Scan for the cell matching the given text and deliver its [x, y] coordinate at center. 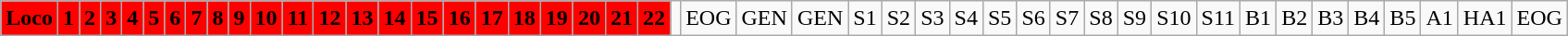
B1 [1258, 18]
S1 [865, 18]
S4 [966, 18]
5 [154, 18]
12 [329, 18]
S11 [1218, 18]
1 [68, 18]
Loco [30, 18]
S9 [1134, 18]
S2 [898, 18]
A1 [1439, 18]
8 [218, 18]
S7 [1067, 18]
20 [588, 18]
22 [653, 18]
16 [459, 18]
HA1 [1485, 18]
15 [427, 18]
3 [111, 18]
S6 [1033, 18]
S8 [1101, 18]
B4 [1367, 18]
S3 [932, 18]
2 [91, 18]
13 [363, 18]
19 [557, 18]
S5 [999, 18]
B2 [1295, 18]
17 [492, 18]
21 [622, 18]
6 [176, 18]
4 [133, 18]
B5 [1402, 18]
18 [524, 18]
11 [298, 18]
14 [394, 18]
S10 [1174, 18]
10 [266, 18]
7 [196, 18]
9 [239, 18]
B3 [1330, 18]
